For the text-containing cell, return its midpoint in (x, y) coordinate format. 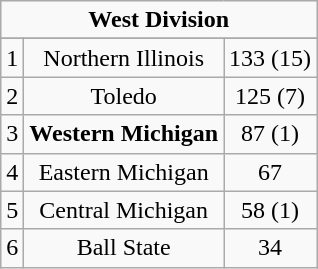
Central Michigan (124, 210)
125 (7) (270, 96)
2 (12, 96)
6 (12, 248)
67 (270, 172)
87 (1) (270, 134)
5 (12, 210)
34 (270, 248)
58 (1) (270, 210)
Ball State (124, 248)
Toledo (124, 96)
Western Michigan (124, 134)
3 (12, 134)
Northern Illinois (124, 58)
1 (12, 58)
West Division (159, 20)
4 (12, 172)
Eastern Michigan (124, 172)
133 (15) (270, 58)
